Capture the cell that displays the provided text and extract its (x, y) central coordinate. 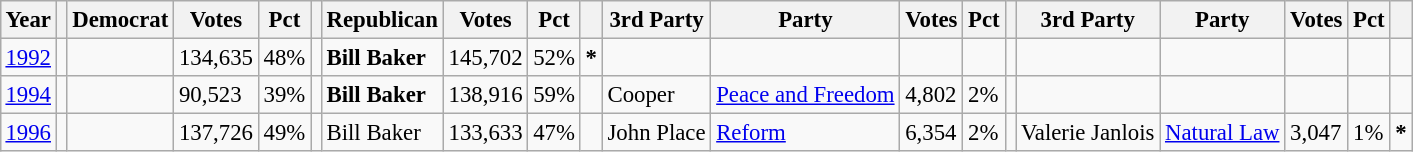
48% (284, 57)
90,523 (216, 95)
Democrat (120, 20)
John Place (656, 133)
Year (28, 20)
145,702 (486, 57)
133,633 (486, 133)
134,635 (216, 57)
Republican (382, 20)
Cooper (656, 95)
39% (284, 95)
49% (284, 133)
4,802 (932, 95)
1996 (28, 133)
52% (554, 57)
6,354 (932, 133)
1992 (28, 57)
137,726 (216, 133)
3,047 (1316, 133)
1% (1369, 133)
Reform (806, 133)
Valerie Janlois (1088, 133)
Peace and Freedom (806, 95)
138,916 (486, 95)
Natural Law (1222, 133)
47% (554, 133)
59% (554, 95)
1994 (28, 95)
